Identify which cell holds the provided text, then report its (x, y) central coordinate. 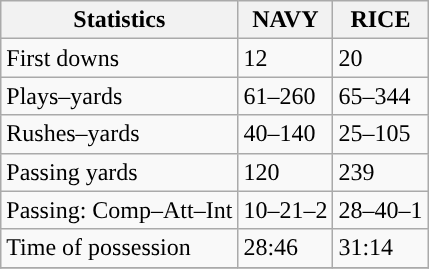
Time of possession (120, 248)
Passing: Comp–Att–Int (120, 210)
65–344 (380, 96)
20 (380, 58)
Statistics (120, 20)
25–105 (380, 134)
First downs (120, 58)
12 (286, 58)
31:14 (380, 248)
Passing yards (120, 172)
239 (380, 172)
10–21–2 (286, 210)
Rushes–yards (120, 134)
NAVY (286, 20)
Plays–yards (120, 96)
120 (286, 172)
28:46 (286, 248)
61–260 (286, 96)
40–140 (286, 134)
RICE (380, 20)
28–40–1 (380, 210)
